Return (X, Y) of the center of cell containing provided text 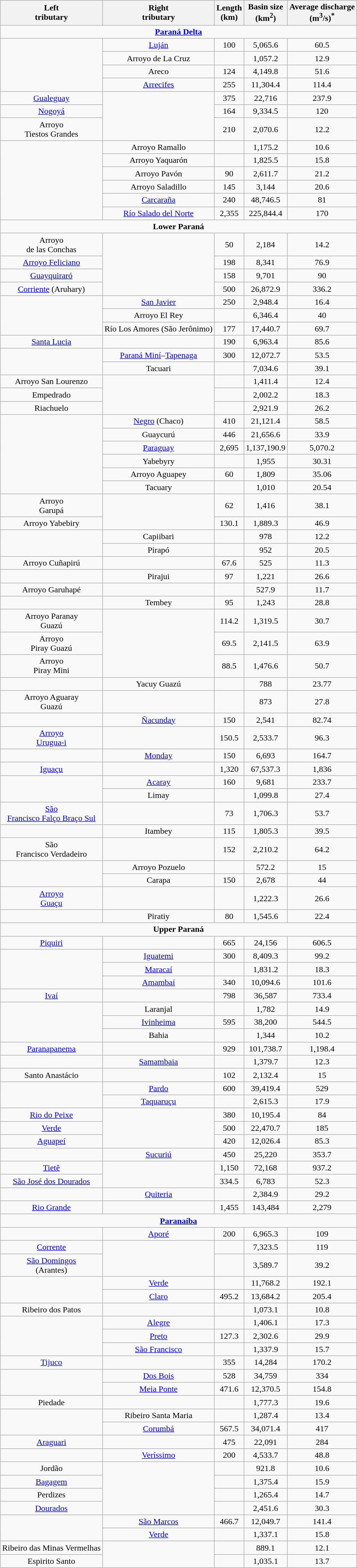
ArroyoTiestos Grandes (51, 129)
Nogoyá (51, 111)
2,132.4 (266, 1075)
665 (229, 943)
20.5 (322, 550)
Paraguay (159, 448)
67,537.3 (266, 769)
1,099.8 (266, 795)
1,243 (266, 603)
Preto (159, 1336)
53.7 (322, 813)
Piratiy (159, 916)
527.9 (266, 590)
São Marcos (159, 1521)
Tacuary (159, 487)
109 (322, 1234)
2,355 (229, 213)
237.9 (322, 98)
82.74 (322, 720)
8,409.3 (266, 956)
39,419.4 (266, 1088)
85.3 (322, 1141)
2,451.6 (266, 1508)
ArroyoUrugua-i (51, 737)
64.2 (322, 849)
1,416 (266, 505)
1,319.5 (266, 621)
127.3 (229, 1336)
Alegre (159, 1323)
25,220 (266, 1154)
SãoFrancisco Verdadeiro (51, 849)
2,948.4 (266, 302)
2,302.6 (266, 1336)
28.8 (322, 603)
21.2 (322, 174)
475 (229, 1442)
606.5 (322, 943)
471.6 (229, 1389)
Jordão (51, 1469)
11.3 (322, 563)
124 (229, 71)
495.2 (229, 1296)
Carcaraña (159, 200)
Corumbá (159, 1429)
102 (229, 1075)
1,320 (229, 769)
152 (229, 849)
101,738.7 (266, 1049)
69.5 (229, 643)
1,073.1 (266, 1310)
Santo Anastácio (51, 1075)
952 (266, 550)
921.8 (266, 1469)
Riachuelo (51, 408)
Rio Grande (51, 1207)
1,476.6 (266, 666)
1,175.2 (266, 147)
Iguaçu (51, 769)
Pardo (159, 1088)
114.2 (229, 621)
1,337.9 (266, 1349)
410 (229, 421)
1,150 (229, 1168)
Righttributary (159, 13)
Areco (159, 71)
Guayquiraró (51, 275)
Corrente (51, 1247)
170.2 (322, 1362)
Paranapanema (51, 1049)
1,137,190.9 (266, 448)
5,070.2 (322, 448)
60.5 (322, 45)
164.7 (322, 755)
13.4 (322, 1415)
14.2 (322, 244)
85.6 (322, 342)
17,440.7 (266, 329)
Monday (159, 755)
567.5 (229, 1429)
27.8 (322, 702)
Limay (159, 795)
34,759 (266, 1376)
35.06 (322, 474)
17.3 (322, 1323)
158 (229, 275)
Bahia (159, 1035)
73 (229, 813)
12.9 (322, 58)
929 (229, 1049)
22,470.7 (266, 1128)
39.5 (322, 831)
572.2 (266, 867)
12,026.4 (266, 1141)
143,484 (266, 1207)
63.9 (322, 643)
São Domingos(Arantes) (51, 1265)
Ñacunday (159, 720)
525 (266, 563)
96.3 (322, 737)
ArroyoPiray Mini (51, 666)
36,587 (266, 995)
Laranjal (159, 1009)
1,221 (266, 576)
190 (229, 342)
26,872.9 (266, 289)
Tembey (159, 603)
Capiibari (159, 537)
16.4 (322, 302)
Luján (159, 45)
Ivaí (51, 995)
ArroyoGarupá (51, 505)
San Javier (159, 302)
225,844.4 (266, 213)
Lefttributary (51, 13)
95 (229, 603)
99.2 (322, 956)
10,094.6 (266, 982)
334.5 (229, 1181)
114.4 (322, 85)
145 (229, 187)
8,341 (266, 262)
Sucuriú (159, 1154)
185 (322, 1128)
420 (229, 1141)
528 (229, 1376)
1,344 (266, 1035)
873 (266, 702)
100 (229, 45)
10.2 (322, 1035)
Guaycurú (159, 434)
Paraná Miní–Tapenaga (159, 355)
39.1 (322, 368)
6,963.4 (266, 342)
Arroyo AguarayGuazú (51, 702)
Length(km) (229, 13)
233.7 (322, 782)
Piedade (51, 1402)
Gualeguay (51, 98)
101.6 (322, 982)
12,370.5 (266, 1389)
1,545.6 (266, 916)
Ribeiro dos Patos (51, 1310)
1,455 (229, 1207)
14.9 (322, 1009)
21,121.4 (266, 421)
50.7 (322, 666)
11.7 (322, 590)
788 (266, 684)
13.7 (322, 1561)
88.5 (229, 666)
ArroyoPiray Guazú (51, 643)
40 (322, 315)
Ribeiro das Minas Vermelhas (51, 1548)
1,375.4 (266, 1482)
Negro (Chaco) (159, 421)
14.7 (322, 1495)
Upper Paraná (178, 929)
Paraná Delta (178, 32)
24,156 (266, 943)
1,222.3 (266, 898)
Aporé (159, 1234)
26.2 (322, 408)
5,065.6 (266, 45)
Arroyo Pavón (159, 174)
30.3 (322, 1508)
Yabebyry (159, 461)
39.2 (322, 1265)
160 (229, 782)
141.4 (322, 1521)
46.9 (322, 523)
12,049.7 (266, 1521)
1,831.2 (266, 969)
Tacuari (159, 368)
1,035.1 (266, 1561)
1,889.3 (266, 523)
192.1 (322, 1283)
Itambey (159, 831)
44 (322, 880)
Arroyo ParanayGuazú (51, 621)
22,716 (266, 98)
177 (229, 329)
1,057.2 (266, 58)
Samambaia (159, 1062)
1,809 (266, 474)
2,678 (266, 880)
889.1 (266, 1548)
Meia Ponte (159, 1389)
Paranaíba (178, 1221)
Acaray (159, 782)
353.7 (322, 1154)
250 (229, 302)
210 (229, 129)
17.9 (322, 1102)
119 (322, 1247)
69.7 (322, 329)
Rio do Peixe (51, 1115)
Espirito Santo (51, 1561)
20.54 (322, 487)
6,783 (266, 1181)
Aguapeí (51, 1141)
1,198.4 (322, 1049)
34,071.4 (266, 1429)
Río Salado del Norte (159, 213)
13,684.2 (266, 1296)
Carapa (159, 880)
2,184 (266, 244)
Arroyo El Rey (159, 315)
33.9 (322, 434)
12,072.7 (266, 355)
Pirajui (159, 576)
Yacuy Guazú (159, 684)
10,195.4 (266, 1115)
30.31 (322, 461)
1,825.5 (266, 160)
Arroyo Pozuelo (159, 867)
80 (229, 916)
733.4 (322, 995)
12.3 (322, 1062)
53.5 (322, 355)
1,010 (266, 487)
6,693 (266, 755)
Quiteria (159, 1194)
2,541 (266, 720)
22.4 (322, 916)
50 (229, 244)
2,384.9 (266, 1194)
Arroyo Cuñapirú (51, 563)
Amambaí (159, 982)
2,615.3 (266, 1102)
Iguatemi (159, 956)
Veríssimo (159, 1455)
SãoFrancisco Falço Braço Sul (51, 813)
12.4 (322, 382)
14,284 (266, 1362)
Taquaruçu (159, 1102)
544.5 (322, 1022)
Perdizes (51, 1495)
52.3 (322, 1181)
Arroyo Feliciano (51, 262)
1,706.3 (266, 813)
255 (229, 85)
Río Los Amores (São Jerônimo) (159, 329)
58.5 (322, 421)
11,304.4 (266, 85)
22,091 (266, 1442)
380 (229, 1115)
2,002.2 (266, 395)
29.9 (322, 1336)
3,589.7 (266, 1265)
11,768.2 (266, 1283)
29.2 (322, 1194)
Average discharge(m3/s)* (322, 13)
Arroyo Garuhapé (51, 590)
7,034.6 (266, 368)
72,168 (266, 1168)
38.1 (322, 505)
529 (322, 1088)
1,406.1 (266, 1323)
3,144 (266, 187)
1,805.3 (266, 831)
1,777.3 (266, 1402)
334 (322, 1376)
Arroyode las Conchas (51, 244)
6,346.4 (266, 315)
150.5 (229, 737)
Arroyo Yaquarón (159, 160)
Arroyo Ramallo (159, 147)
51.6 (322, 71)
595 (229, 1022)
2,279 (322, 1207)
97 (229, 576)
1,782 (266, 1009)
Basin size(km2) (266, 13)
2,695 (229, 448)
Ribeiro Santa Maria (159, 1415)
154.8 (322, 1389)
2,921.9 (266, 408)
355 (229, 1362)
978 (266, 537)
15.9 (322, 1482)
4,149.8 (266, 71)
9,701 (266, 275)
62 (229, 505)
Lower Paraná (178, 226)
12.1 (322, 1548)
76.9 (322, 262)
38,200 (266, 1022)
164 (229, 111)
Arrecifes (159, 85)
205.4 (322, 1296)
1,955 (266, 461)
67.6 (229, 563)
Tietê (51, 1168)
19.6 (322, 1402)
198 (229, 262)
2,611.7 (266, 174)
446 (229, 434)
Santa Lucia (51, 342)
Bagagem (51, 1482)
7,323.5 (266, 1247)
Empedrado (51, 395)
937.2 (322, 1168)
81 (322, 200)
23.77 (322, 684)
2,533.7 (266, 737)
30.7 (322, 621)
1,337.1 (266, 1535)
60 (229, 474)
1,287.4 (266, 1415)
São José dos Dourados (51, 1181)
Arroyo San Lourenzo (51, 382)
21,656.6 (266, 434)
284 (322, 1442)
600 (229, 1088)
170 (322, 213)
20.6 (322, 187)
375 (229, 98)
417 (322, 1429)
336.2 (322, 289)
450 (229, 1154)
Pirapó (159, 550)
115 (229, 831)
Claro (159, 1296)
4,533.7 (266, 1455)
Arroyo Saladillo (159, 187)
798 (229, 995)
84 (322, 1115)
1,379.7 (266, 1062)
ArroyoGuaçu (51, 898)
15.7 (322, 1349)
2,070.6 (266, 129)
120 (322, 111)
2,210.2 (266, 849)
Maracaí (159, 969)
6,965.3 (266, 1234)
2,141.5 (266, 643)
27.4 (322, 795)
10.8 (322, 1310)
1,411.4 (266, 382)
466.7 (229, 1521)
9,681 (266, 782)
Dourados (51, 1508)
Dos Bois (159, 1376)
Piquiri (51, 943)
48.8 (322, 1455)
Corriente (Aruhary) (51, 289)
1,265.4 (266, 1495)
Arroyo Yabebiry (51, 523)
Araguari (51, 1442)
Arroyo de La Cruz (159, 58)
340 (229, 982)
Tijuco (51, 1362)
1,836 (322, 769)
São Francisco (159, 1349)
9,334.5 (266, 111)
Ivinheima (159, 1022)
48,746.5 (266, 200)
130.1 (229, 523)
240 (229, 200)
Arroyo Aguapey (159, 474)
